Capture the cell that displays the provided text and extract its (X, Y) central coordinate. 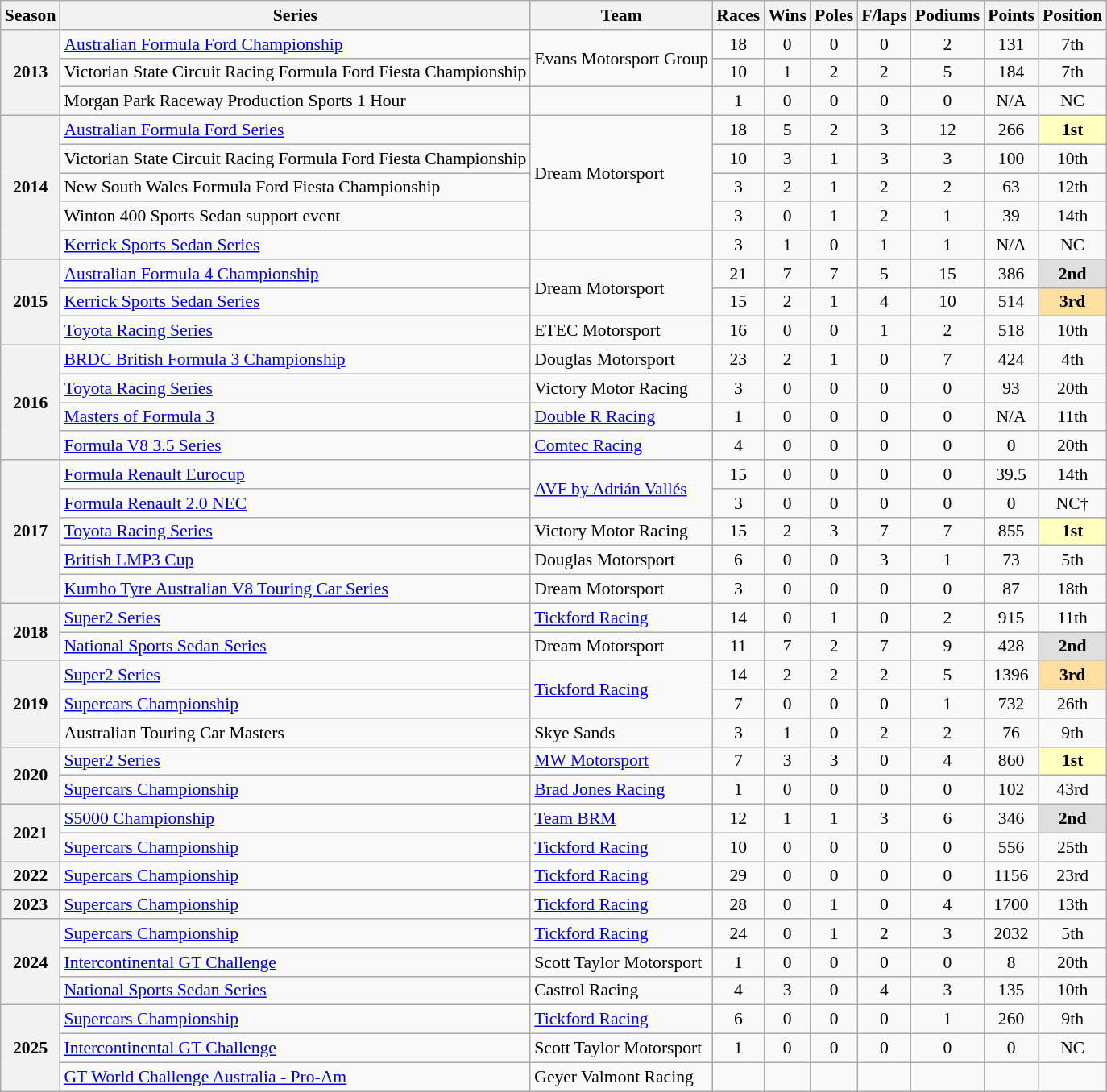
Races (738, 15)
9 (947, 647)
428 (1011, 647)
Double R Racing (621, 417)
Kumho Tyre Australian V8 Touring Car Series (295, 589)
2014 (31, 188)
Podiums (947, 15)
Position (1072, 15)
F/laps (885, 15)
2022 (31, 876)
184 (1011, 72)
Brad Jones Racing (621, 790)
855 (1011, 532)
102 (1011, 790)
1700 (1011, 905)
1396 (1011, 676)
Evans Motorsport Group (621, 58)
Australian Touring Car Masters (295, 733)
Formula V8 3.5 Series (295, 446)
ETEC Motorsport (621, 331)
2021 (31, 833)
518 (1011, 331)
Poles (834, 15)
100 (1011, 159)
135 (1011, 991)
Team (621, 15)
Wins (787, 15)
2020 (31, 775)
2015 (31, 303)
860 (1011, 761)
260 (1011, 1020)
93 (1011, 388)
MW Motorsport (621, 761)
Castrol Racing (621, 991)
Masters of Formula 3 (295, 417)
Geyer Valmont Racing (621, 1077)
39.5 (1011, 474)
AVF by Adrián Vallés (621, 488)
Series (295, 15)
Team BRM (621, 819)
2016 (31, 403)
1156 (1011, 876)
NC† (1072, 503)
29 (738, 876)
23 (738, 360)
18th (1072, 589)
76 (1011, 733)
43rd (1072, 790)
2032 (1011, 933)
24 (738, 933)
2025 (31, 1049)
S5000 Championship (295, 819)
Formula Renault Eurocup (295, 474)
87 (1011, 589)
Points (1011, 15)
915 (1011, 618)
Skye Sands (621, 733)
39 (1011, 217)
4th (1072, 360)
26th (1072, 704)
Morgan Park Raceway Production Sports 1 Hour (295, 101)
73 (1011, 560)
23rd (1072, 876)
16 (738, 331)
556 (1011, 847)
BRDC British Formula 3 Championship (295, 360)
2024 (31, 962)
Australian Formula 4 Championship (295, 274)
8 (1011, 962)
424 (1011, 360)
514 (1011, 302)
25th (1072, 847)
2013 (31, 72)
21 (738, 274)
732 (1011, 704)
386 (1011, 274)
2017 (31, 532)
2023 (31, 905)
2018 (31, 631)
Season (31, 15)
11 (738, 647)
Comtec Racing (621, 446)
2019 (31, 704)
New South Wales Formula Ford Fiesta Championship (295, 188)
12th (1072, 188)
GT World Challenge Australia - Pro-Am (295, 1077)
Australian Formula Ford Championship (295, 44)
346 (1011, 819)
266 (1011, 130)
131 (1011, 44)
63 (1011, 188)
28 (738, 905)
Formula Renault 2.0 NEC (295, 503)
British LMP3 Cup (295, 560)
Australian Formula Ford Series (295, 130)
Winton 400 Sports Sedan support event (295, 217)
13th (1072, 905)
